Locate the cell with the specified text and output its [X, Y] center coordinate. 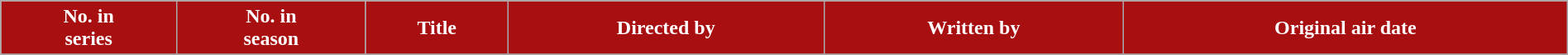
No. inseason [271, 28]
Title [437, 28]
Written by [973, 28]
No. inseries [89, 28]
Original air date [1345, 28]
Directed by [666, 28]
